Search for the cell housing the specified text and yield its [X, Y] center coordinate. 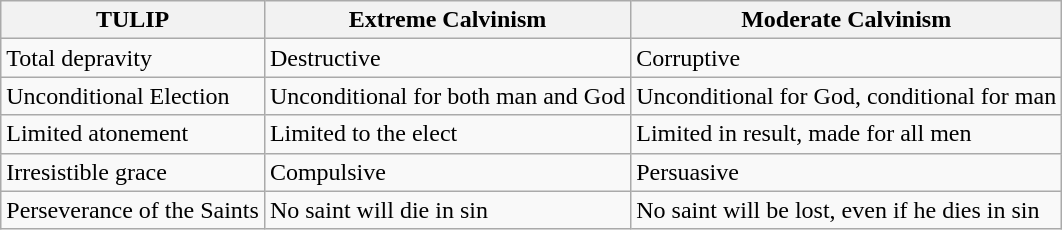
Irresistible grace [133, 172]
Moderate Calvinism [846, 20]
Perseverance of the Saints [133, 210]
Persuasive [846, 172]
No saint will die in sin [447, 210]
Compulsive [447, 172]
TULIP [133, 20]
Unconditional for God, conditional for man [846, 96]
Unconditional Election [133, 96]
Limited in result, made for all men [846, 134]
Corruptive [846, 58]
Limited atonement [133, 134]
Limited to the elect [447, 134]
Extreme Calvinism [447, 20]
Total depravity [133, 58]
No saint will be lost, even if he dies in sin [846, 210]
Destructive [447, 58]
Unconditional for both man and God [447, 96]
